Provide the (x, y) coordinate of the cell's center where the given text is located.  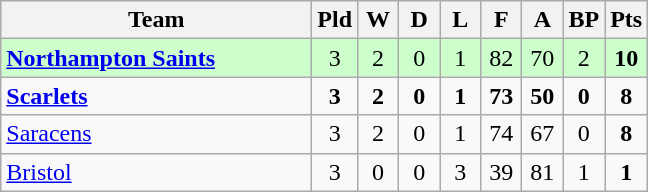
D (420, 20)
Bristol (156, 172)
Northampton Saints (156, 58)
81 (542, 172)
50 (542, 96)
F (502, 20)
74 (502, 134)
70 (542, 58)
67 (542, 134)
Pld (335, 20)
Scarlets (156, 96)
L (460, 20)
A (542, 20)
39 (502, 172)
BP (584, 20)
W (378, 20)
73 (502, 96)
Team (156, 20)
Pts (626, 20)
10 (626, 58)
Saracens (156, 134)
82 (502, 58)
